Pinpoint the cell where the given text exists, returning its [x, y] midpoint coordinate. 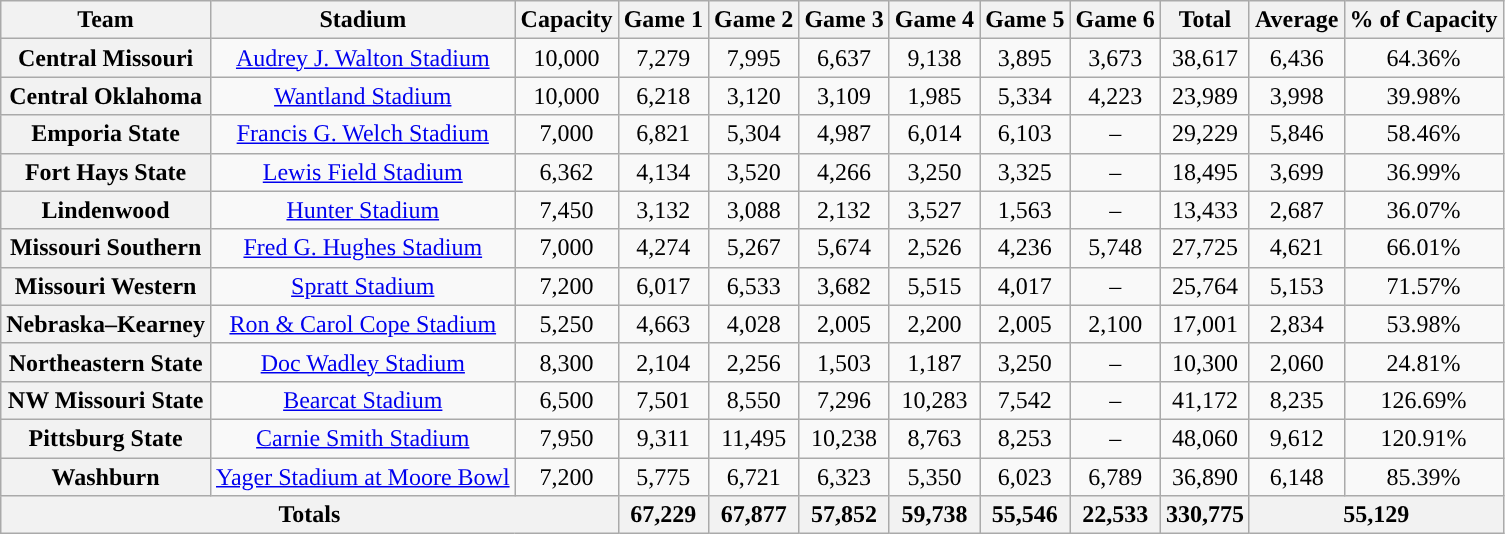
17,001 [1204, 324]
Francis G. Welch Stadium [362, 134]
6,500 [566, 400]
6,017 [663, 286]
5,748 [1115, 248]
3,109 [844, 96]
Capacity [566, 20]
330,775 [1204, 515]
3,088 [754, 210]
5,350 [934, 477]
7,279 [663, 58]
5,775 [663, 477]
58.46% [1424, 134]
36,890 [1204, 477]
7,296 [844, 400]
2,834 [1296, 324]
4,134 [663, 172]
6,323 [844, 477]
Total [1204, 20]
Ron & Carol Cope Stadium [362, 324]
24.81% [1424, 362]
Team [106, 20]
10,300 [1204, 362]
Wantland Stadium [362, 96]
7,542 [1025, 400]
59,738 [934, 515]
64.36% [1424, 58]
6,637 [844, 58]
4,236 [1025, 248]
Stadium [362, 20]
1,503 [844, 362]
Hunter Stadium [362, 210]
Carnie Smith Stadium [362, 438]
8,300 [566, 362]
6,789 [1115, 477]
Spratt Stadium [362, 286]
3,895 [1025, 58]
13,433 [1204, 210]
8,763 [934, 438]
71.57% [1424, 286]
48,060 [1204, 438]
1,187 [934, 362]
3,120 [754, 96]
5,334 [1025, 96]
5,515 [934, 286]
Nebraska–Kearney [106, 324]
36.07% [1424, 210]
6,148 [1296, 477]
NW Missouri State [106, 400]
23,989 [1204, 96]
5,267 [754, 248]
Fort Hays State [106, 172]
2,256 [754, 362]
6,014 [934, 134]
4,028 [754, 324]
Game 6 [1115, 20]
18,495 [1204, 172]
Central Oklahoma [106, 96]
Lewis Field Stadium [362, 172]
66.01% [1424, 248]
Game 4 [934, 20]
Washburn [106, 477]
6,821 [663, 134]
Audrey J. Walton Stadium [362, 58]
55,546 [1025, 515]
4,987 [844, 134]
Central Missouri [106, 58]
Average [1296, 20]
10,283 [934, 400]
10,238 [844, 438]
6,533 [754, 286]
Fred G. Hughes Stadium [362, 248]
3,527 [934, 210]
8,550 [754, 400]
6,721 [754, 477]
3,998 [1296, 96]
9,311 [663, 438]
85.39% [1424, 477]
4,266 [844, 172]
4,663 [663, 324]
3,682 [844, 286]
38,617 [1204, 58]
7,950 [566, 438]
11,495 [754, 438]
67,229 [663, 515]
5,304 [754, 134]
% of Capacity [1424, 20]
5,846 [1296, 134]
4,274 [663, 248]
2,060 [1296, 362]
22,533 [1115, 515]
Bearcat Stadium [362, 400]
6,436 [1296, 58]
3,699 [1296, 172]
3,673 [1115, 58]
Northeastern State [106, 362]
Game 3 [844, 20]
3,132 [663, 210]
9,138 [934, 58]
25,764 [1204, 286]
27,725 [1204, 248]
Game 2 [754, 20]
8,235 [1296, 400]
41,172 [1204, 400]
1,985 [934, 96]
Missouri Western [106, 286]
36.99% [1424, 172]
Doc Wadley Stadium [362, 362]
Game 5 [1025, 20]
6,023 [1025, 477]
2,104 [663, 362]
53.98% [1424, 324]
Yager Stadium at Moore Bowl [362, 477]
29,229 [1204, 134]
55,129 [1376, 515]
9,612 [1296, 438]
1,563 [1025, 210]
Lindenwood [106, 210]
120.91% [1424, 438]
8,253 [1025, 438]
Totals [310, 515]
6,103 [1025, 134]
2,687 [1296, 210]
4,223 [1115, 96]
2,100 [1115, 324]
3,520 [754, 172]
5,153 [1296, 286]
2,200 [934, 324]
7,501 [663, 400]
3,325 [1025, 172]
4,621 [1296, 248]
126.69% [1424, 400]
7,450 [566, 210]
5,674 [844, 248]
7,995 [754, 58]
57,852 [844, 515]
2,132 [844, 210]
Emporia State [106, 134]
6,218 [663, 96]
Pittsburg State [106, 438]
4,017 [1025, 286]
5,250 [566, 324]
39.98% [1424, 96]
67,877 [754, 515]
Missouri Southern [106, 248]
Game 1 [663, 20]
6,362 [566, 172]
2,526 [934, 248]
